Return [X, Y] of the center of cell containing provided text 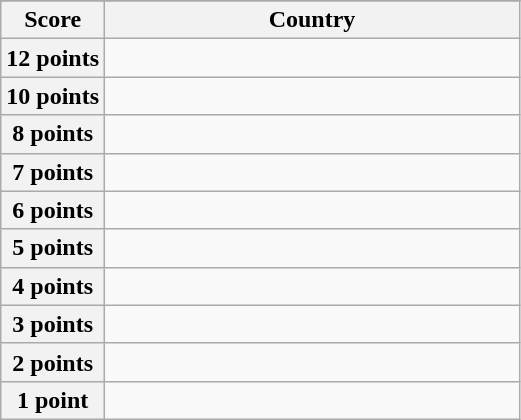
12 points [53, 58]
10 points [53, 96]
Score [53, 20]
5 points [53, 248]
4 points [53, 286]
2 points [53, 362]
7 points [53, 172]
3 points [53, 324]
Country [312, 20]
8 points [53, 134]
6 points [53, 210]
1 point [53, 400]
